Capture the cell that displays the provided text and extract its (x, y) central coordinate. 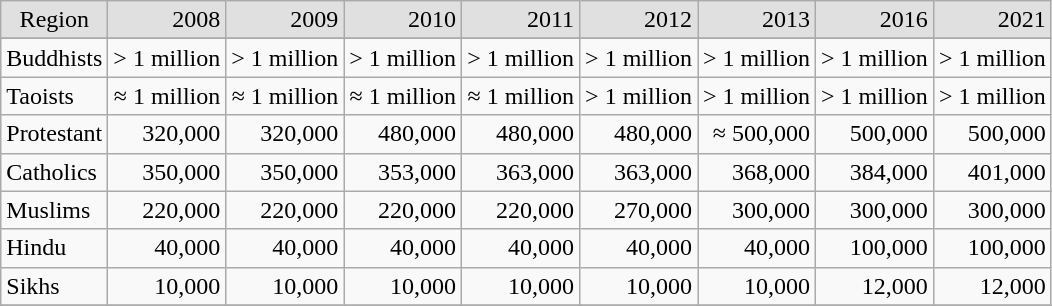
Taoists (54, 96)
Muslims (54, 210)
401,000 (992, 172)
384,000 (874, 172)
Hindu (54, 248)
2016 (874, 20)
Region (54, 20)
2009 (285, 20)
Sikhs (54, 286)
2012 (639, 20)
368,000 (757, 172)
270,000 (639, 210)
2021 (992, 20)
2010 (403, 20)
Catholics (54, 172)
2011 (521, 20)
Buddhists (54, 58)
2013 (757, 20)
353,000 (403, 172)
2008 (167, 20)
≈ 500,000 (757, 134)
Protestant (54, 134)
